Scan for the cell matching the given text and deliver its [X, Y] coordinate at center. 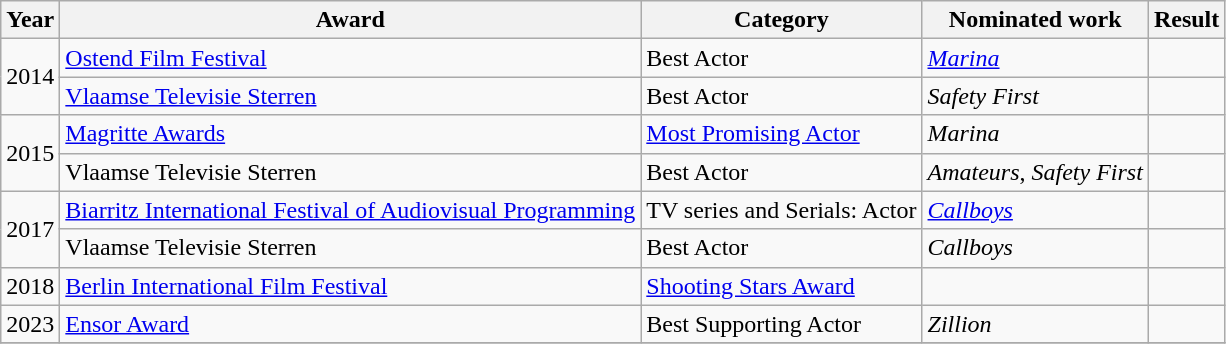
Zillion [1035, 324]
Amateurs, Safety First [1035, 172]
2017 [30, 229]
Category [782, 20]
Ensor Award [350, 324]
Ostend Film Festival [350, 58]
Magritte Awards [350, 134]
Shooting Stars Award [782, 286]
Most Promising Actor [782, 134]
Award [350, 20]
2014 [30, 77]
Berlin International Film Festival [350, 286]
Result [1186, 20]
2015 [30, 153]
Safety First [1035, 96]
Year [30, 20]
2023 [30, 324]
Best Supporting Actor [782, 324]
Biarritz International Festival of Audiovisual Programming [350, 210]
Nominated work [1035, 20]
TV series and Serials: Actor [782, 210]
2018 [30, 286]
